Provide the [X, Y] coordinate of the cell's center where the given text is located.  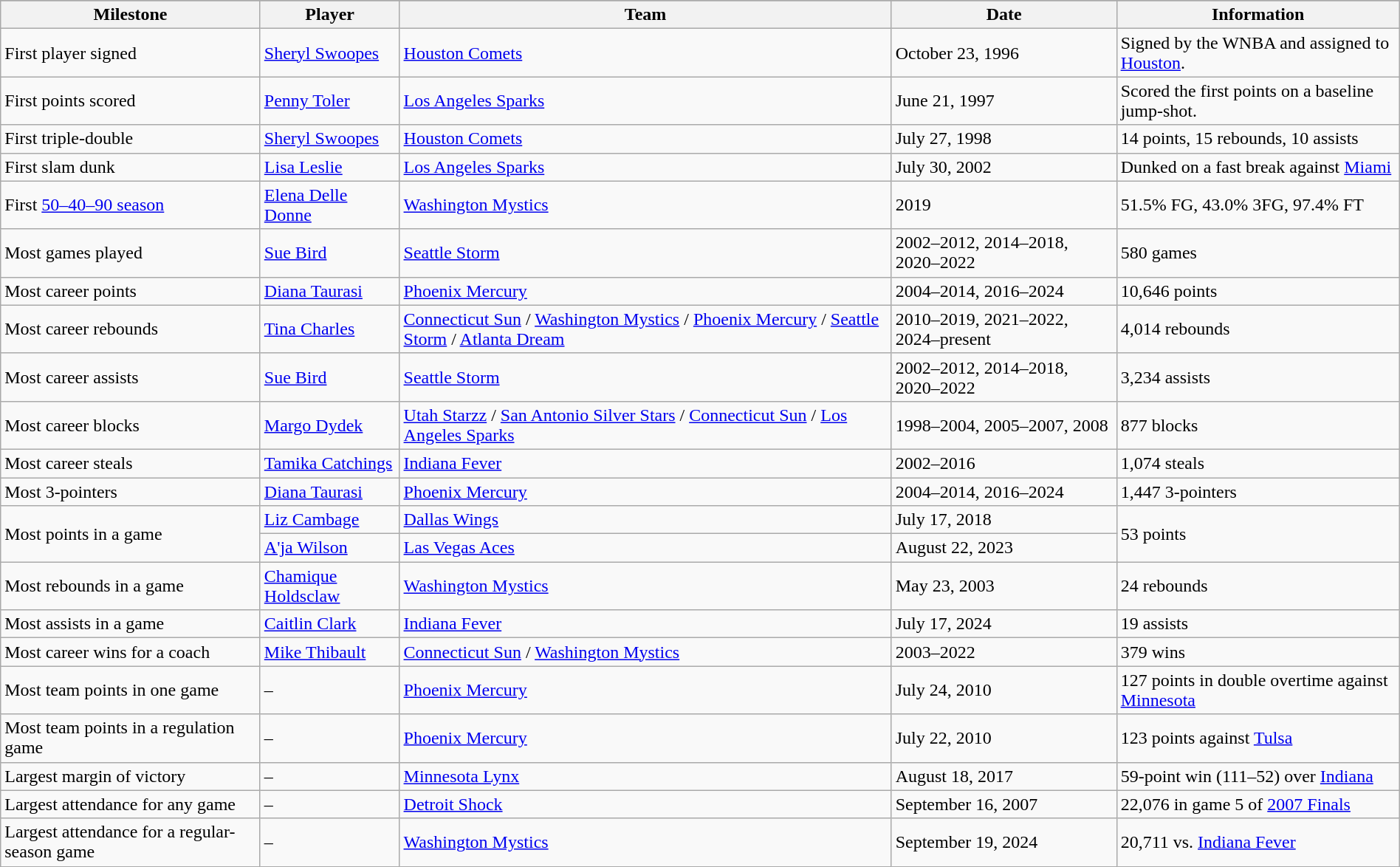
July 17, 2024 [1004, 624]
14 points, 15 rebounds, 10 assists [1258, 139]
May 23, 2003 [1004, 586]
1,447 3-pointers [1258, 491]
Penny Toler [329, 100]
Lisa Leslie [329, 167]
Most career blocks [131, 425]
Most career points [131, 291]
Largest margin of victory [131, 776]
Chamique Holdsclaw [329, 586]
Connecticut Sun / Washington Mystics [645, 652]
Detroit Shock [645, 804]
59-point win (111–52) over Indiana [1258, 776]
July 30, 2002 [1004, 167]
Tina Charles [329, 329]
2010–2019, 2021–2022, 2024–present [1004, 329]
July 22, 2010 [1004, 739]
877 blocks [1258, 425]
First player signed [131, 53]
22,076 in game 5 of 2007 Finals [1258, 804]
4,014 rebounds [1258, 329]
Most career rebounds [131, 329]
Mike Thibault [329, 652]
1998–2004, 2005–2007, 2008 [1004, 425]
Tamika Catchings [329, 463]
July 24, 2010 [1004, 690]
Largest attendance for any game [131, 804]
Most team points in one game [131, 690]
Caitlin Clark [329, 624]
Margo Dydek [329, 425]
Player [329, 15]
1,074 steals [1258, 463]
First points scored [131, 100]
127 points in double overtime against Minnesota [1258, 690]
Most career assists [131, 377]
Liz Cambage [329, 520]
Connecticut Sun / Washington Mystics / Phoenix Mercury / Seattle Storm / Atlanta Dream [645, 329]
June 21, 1997 [1004, 100]
2002–2016 [1004, 463]
Signed by the WNBA and assigned to Houston. [1258, 53]
Scored the first points on a baseline jump-shot. [1258, 100]
Elena Delle Donne [329, 205]
Information [1258, 15]
September 16, 2007 [1004, 804]
Team [645, 15]
Date [1004, 15]
Dunked on a fast break against Miami [1258, 167]
20,711 vs. Indiana Fever [1258, 842]
10,646 points [1258, 291]
Most career wins for a coach [131, 652]
Most career steals [131, 463]
Milestone [131, 15]
October 23, 1996 [1004, 53]
Most rebounds in a game [131, 586]
24 rebounds [1258, 586]
First slam dunk [131, 167]
Most team points in a regulation game [131, 739]
123 points against Tulsa [1258, 739]
Most games played [131, 253]
Minnesota Lynx [645, 776]
19 assists [1258, 624]
September 19, 2024 [1004, 842]
August 22, 2023 [1004, 548]
2019 [1004, 205]
51.5% FG, 43.0% 3FG, 97.4% FT [1258, 205]
First triple-double [131, 139]
53 points [1258, 534]
Largest attendance for a regular-season game [131, 842]
3,234 assists [1258, 377]
July 17, 2018 [1004, 520]
Las Vegas Aces [645, 548]
Utah Starzz / San Antonio Silver Stars / Connecticut Sun / Los Angeles Sparks [645, 425]
Dallas Wings [645, 520]
First 50–40–90 season [131, 205]
Most points in a game [131, 534]
A'ja Wilson [329, 548]
379 wins [1258, 652]
Most 3-pointers [131, 491]
August 18, 2017 [1004, 776]
2003–2022 [1004, 652]
Most assists in a game [131, 624]
580 games [1258, 253]
July 27, 1998 [1004, 139]
